Determine the [x, y] coordinate at the center of the cell enclosing the given text.  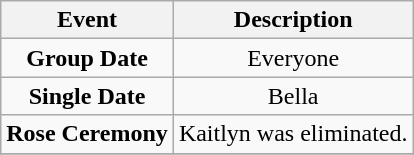
Rose Ceremony [88, 134]
Single Date [88, 96]
Group Date [88, 58]
Kaitlyn was eliminated. [293, 134]
Event [88, 20]
Description [293, 20]
Everyone [293, 58]
Bella [293, 96]
